From the cell containing the given text, extract its center point as [X, Y] coordinate. 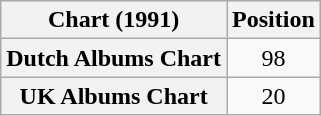
Dutch Albums Chart [114, 58]
Chart (1991) [114, 20]
Position [274, 20]
98 [274, 58]
UK Albums Chart [114, 96]
20 [274, 96]
